Pinpoint the cell where the given text exists, returning its [X, Y] midpoint coordinate. 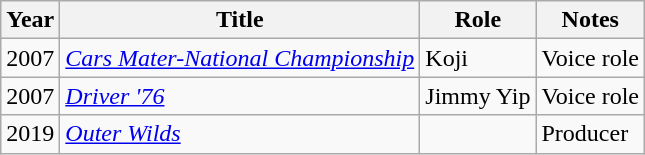
Cars Mater-National Championship [240, 58]
Jimmy Yip [478, 96]
Notes [590, 20]
2019 [30, 134]
Role [478, 20]
Koji [478, 58]
Outer Wilds [240, 134]
Producer [590, 134]
Title [240, 20]
Year [30, 20]
Driver '76 [240, 96]
